Extract the (X, Y) coordinate from the center of the cell holding the provided text.  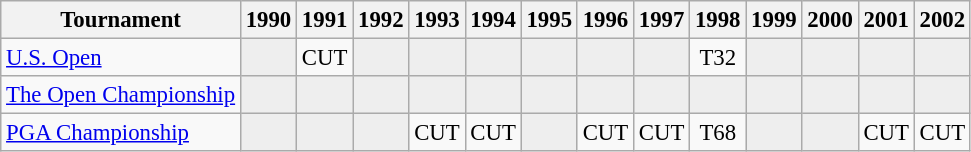
1991 (325, 20)
1999 (774, 20)
T32 (718, 58)
1998 (718, 20)
The Open Championship (121, 95)
PGA Championship (121, 133)
1993 (437, 20)
1995 (549, 20)
1994 (493, 20)
1997 (661, 20)
Tournament (121, 20)
2000 (830, 20)
1996 (605, 20)
T68 (718, 133)
1990 (268, 20)
1992 (381, 20)
U.S. Open (121, 58)
2002 (942, 20)
2001 (886, 20)
